Provide the (X, Y) coordinate of the cell's center where the given text is located.  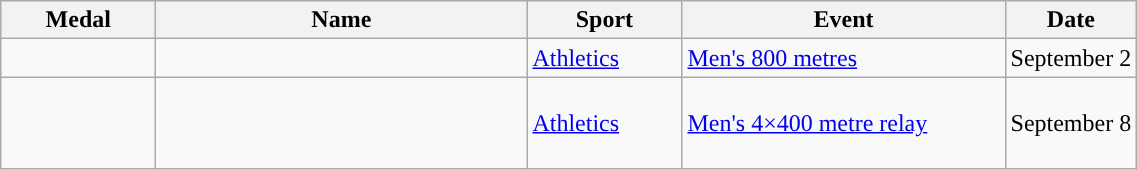
Men's 4×400 metre relay (844, 123)
Sport (604, 20)
Medal (78, 20)
Name (342, 20)
Men's 800 metres (844, 58)
Event (844, 20)
September 8 (1071, 123)
September 2 (1071, 58)
Date (1071, 20)
